For the text-containing cell, return its midpoint in [X, Y] coordinate format. 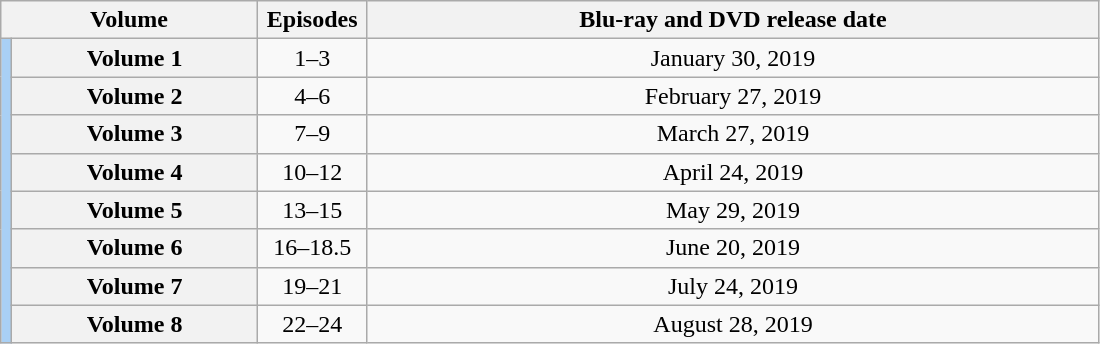
Volume 5 [134, 210]
13–15 [312, 210]
June 20, 2019 [733, 248]
August 28, 2019 [733, 324]
March 27, 2019 [733, 134]
1–3 [312, 58]
Volume 3 [134, 134]
4–6 [312, 96]
July 24, 2019 [733, 286]
Volume 1 [134, 58]
10–12 [312, 172]
Volume 7 [134, 286]
May 29, 2019 [733, 210]
Volume 2 [134, 96]
Volume [129, 20]
Volume 8 [134, 324]
Volume 6 [134, 248]
22–24 [312, 324]
February 27, 2019 [733, 96]
19–21 [312, 286]
7–9 [312, 134]
Blu-ray and DVD release date [733, 20]
January 30, 2019 [733, 58]
April 24, 2019 [733, 172]
Episodes [312, 20]
Volume 4 [134, 172]
16–18.5 [312, 248]
